Provide the (x, y) coordinate of the cell's center where the given text is located.  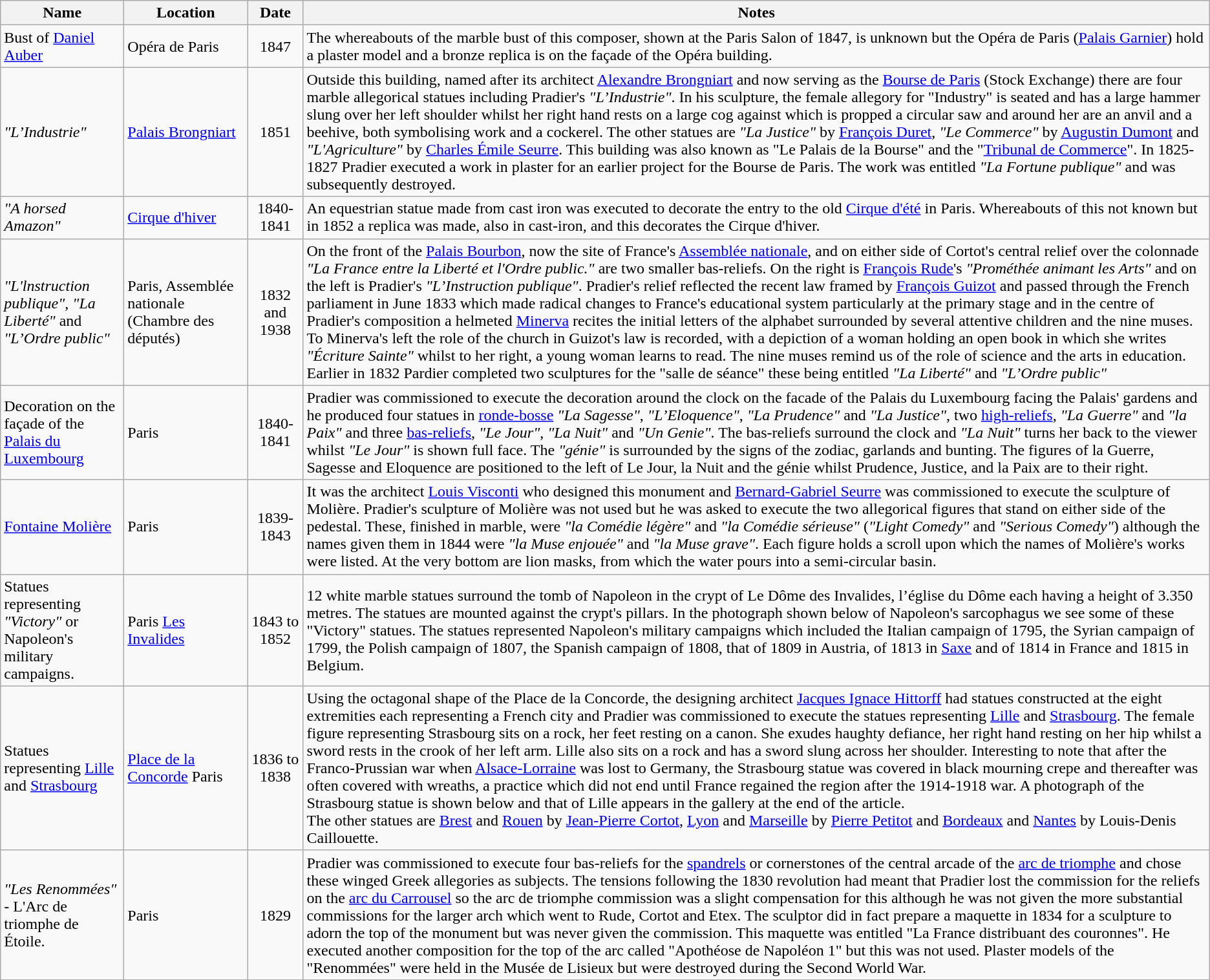
Bust of Daniel Auber (62, 47)
Opéra de Paris (186, 47)
1832 and 1938 (275, 312)
Statues representing Lille and Strasbourg (62, 768)
"Les Renommées" - L'Arc de triomphe de Étoile. (62, 915)
Date (275, 13)
Place de la Concorde Paris (186, 768)
1839-1843 (275, 527)
Notes (756, 13)
1836 to 1838 (275, 768)
1843 to 1852 (275, 630)
Statues representing "Victory" or Napoleon's military campaigns. (62, 630)
"L'lnstruction publique", "La Liberté" and "L’Ordre public" (62, 312)
Cirque d'hiver (186, 217)
"L’Industrie" (62, 132)
Decoration on the façade of the Palais du Luxembourg (62, 432)
"A horsed Amazon" (62, 217)
Paris Les Invalides (186, 630)
Location (186, 13)
1847 (275, 47)
Palais Brongniart (186, 132)
Paris, Assemblée nationale (Chambre des députés) (186, 312)
1829 (275, 915)
1851 (275, 132)
Name (62, 13)
Fontaine Molière (62, 527)
